Identify which cell holds the provided text, then report its (x, y) central coordinate. 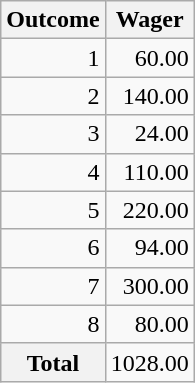
Total (53, 362)
2 (53, 96)
Outcome (53, 20)
7 (53, 286)
60.00 (150, 58)
1028.00 (150, 362)
300.00 (150, 286)
80.00 (150, 324)
220.00 (150, 210)
24.00 (150, 134)
110.00 (150, 172)
1 (53, 58)
Wager (150, 20)
3 (53, 134)
6 (53, 248)
8 (53, 324)
140.00 (150, 96)
5 (53, 210)
4 (53, 172)
94.00 (150, 248)
